Return (X, Y) of the center of cell containing provided text 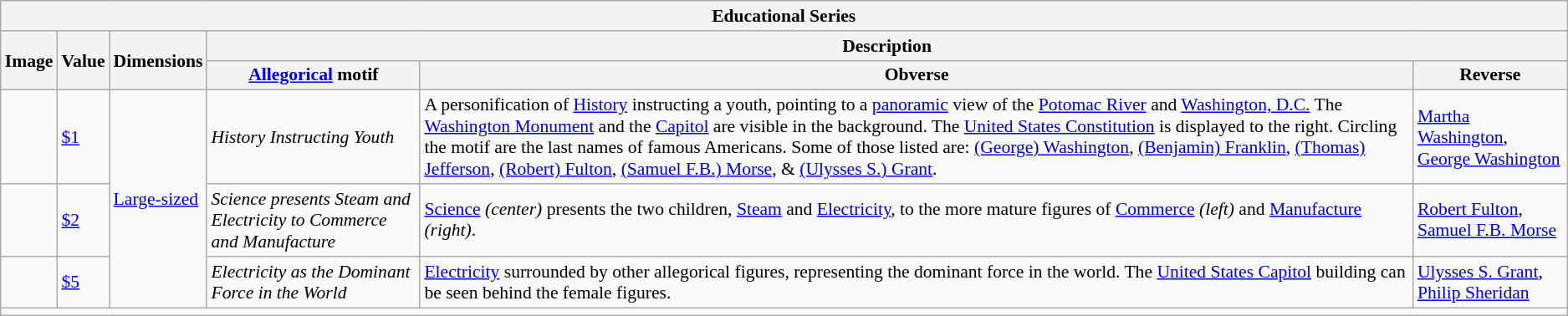
Obverse (917, 75)
Science presents Steam and Electricity to Commerce and Manufacture (313, 221)
Allegorical motif (313, 75)
Description (886, 46)
$1 (83, 137)
Martha Washington, George Washington (1490, 137)
$5 (83, 283)
Dimensions (159, 60)
Value (83, 60)
Educational Series (784, 16)
Large-sized (159, 199)
Electricity as the Dominant Force in the World (313, 283)
Reverse (1490, 75)
Image (29, 60)
Robert Fulton, Samuel F.B. Morse (1490, 221)
History Instructing Youth (313, 137)
Science (center) presents the two children, Steam and Electricity, to the more mature figures of Commerce (left) and Manufacture (right). (917, 221)
Ulysses S. Grant, Philip Sheridan (1490, 283)
$2 (83, 221)
